Extract the [x, y] coordinate from the center of the cell holding the provided text.  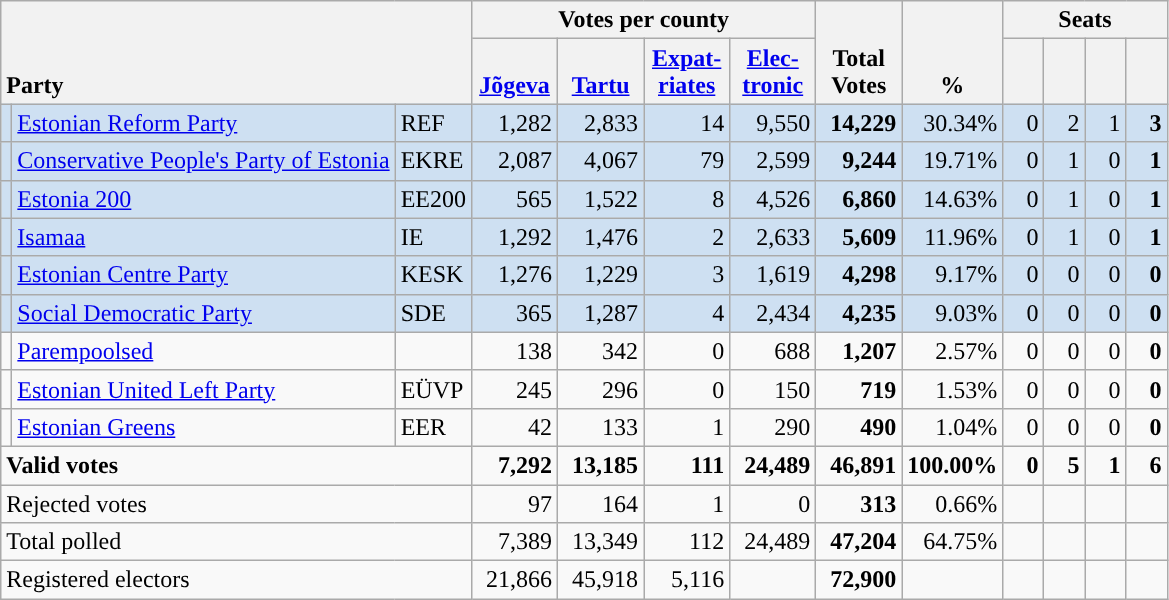
42 [515, 427]
296 [601, 389]
1,292 [515, 237]
14,229 [859, 123]
45,918 [601, 580]
% [952, 52]
111 [687, 465]
2,434 [773, 313]
164 [601, 503]
1,207 [859, 351]
5,609 [859, 237]
1,282 [515, 123]
97 [515, 503]
9,244 [859, 161]
EÜVP [433, 389]
9,550 [773, 123]
Valid votes [236, 465]
Total polled [236, 542]
4,067 [601, 161]
Social Democratic Party [204, 313]
7,389 [515, 542]
Rejected votes [236, 503]
64.75% [952, 542]
2.57% [952, 351]
290 [773, 427]
1,276 [515, 275]
5,116 [687, 580]
REF [433, 123]
138 [515, 351]
Parempoolsed [204, 351]
19.71% [952, 161]
79 [687, 161]
4,526 [773, 199]
1.04% [952, 427]
8 [687, 199]
21,866 [515, 580]
Votes per county [644, 20]
Estonian Centre Party [204, 275]
Conservative People's Party of Estonia [204, 161]
5 [1064, 465]
14.63% [952, 199]
2,633 [773, 237]
2,599 [773, 161]
365 [515, 313]
EER [433, 427]
Jõgeva [515, 72]
4,298 [859, 275]
Estonian United Left Party [204, 389]
1,522 [601, 199]
Party [236, 52]
150 [773, 389]
11.96% [952, 237]
46,891 [859, 465]
342 [601, 351]
Expat- riates [687, 72]
Seats [1085, 20]
SDE [433, 313]
6 [1146, 465]
245 [515, 389]
EKRE [433, 161]
7,292 [515, 465]
565 [515, 199]
1,619 [773, 275]
13,185 [601, 465]
688 [773, 351]
Elec- tronic [773, 72]
1,476 [601, 237]
6,860 [859, 199]
Estonian Reform Party [204, 123]
72,900 [859, 580]
Isamaa [204, 237]
313 [859, 503]
9.17% [952, 275]
1,287 [601, 313]
2,087 [515, 161]
14 [687, 123]
100.00% [952, 465]
IE [433, 237]
1.53% [952, 389]
Estonian Greens [204, 427]
112 [687, 542]
Tartu [601, 72]
490 [859, 427]
4 [687, 313]
719 [859, 389]
KESK [433, 275]
1,229 [601, 275]
2,833 [601, 123]
133 [601, 427]
9.03% [952, 313]
Estonia 200 [204, 199]
EE200 [433, 199]
0.66% [952, 503]
Registered electors [236, 580]
4,235 [859, 313]
47,204 [859, 542]
30.34% [952, 123]
Total Votes [859, 52]
13,349 [601, 542]
